Pinpoint the cell where the given text exists, returning its [x, y] midpoint coordinate. 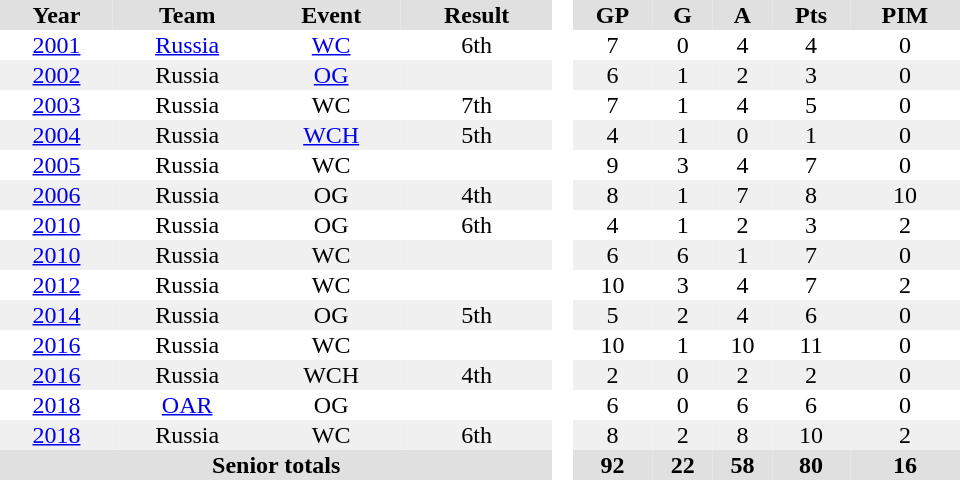
2014 [56, 315]
Senior totals [276, 465]
PIM [905, 15]
G [683, 15]
2001 [56, 45]
58 [743, 465]
2012 [56, 285]
92 [612, 465]
GP [612, 15]
Pts [811, 15]
Year [56, 15]
OAR [187, 405]
2006 [56, 195]
16 [905, 465]
22 [683, 465]
Result [476, 15]
9 [612, 165]
Team [187, 15]
Event [331, 15]
11 [811, 345]
2004 [56, 135]
A [743, 15]
2003 [56, 105]
2005 [56, 165]
7th [476, 105]
2002 [56, 75]
80 [811, 465]
